Provide the [X, Y] coordinate of the cell's center where the given text is located.  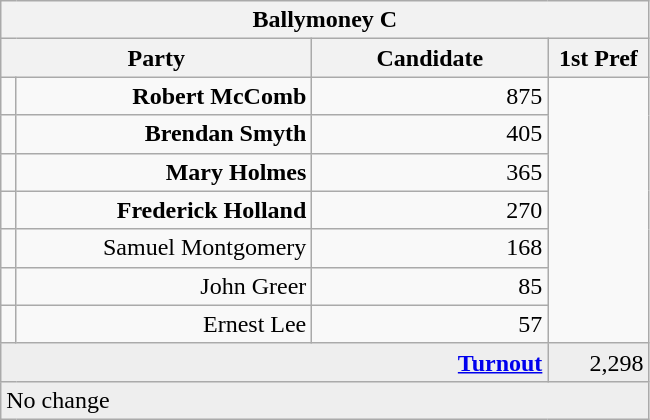
Frederick Holland [164, 210]
No change [325, 400]
Party [156, 58]
365 [430, 172]
270 [430, 210]
John Greer [164, 286]
57 [430, 324]
1st Pref [598, 58]
405 [430, 134]
Robert McComb [164, 96]
Samuel Montgomery [164, 248]
Turnout [274, 362]
Ernest Lee [164, 324]
Candidate [430, 58]
Ballymoney C [325, 20]
85 [430, 286]
875 [430, 96]
2,298 [598, 362]
168 [430, 248]
Mary Holmes [164, 172]
Brendan Smyth [164, 134]
